Locate the cell with the specified text and output its [X, Y] center coordinate. 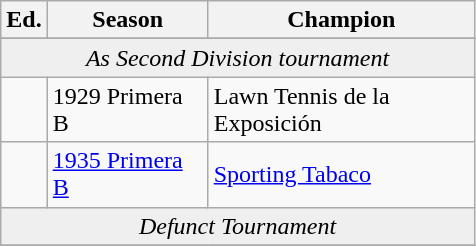
Ed. [24, 20]
1935 Primera B [128, 174]
Champion [341, 20]
Sporting Tabaco [341, 174]
Defunct Tournament [238, 226]
As Second Division tournament [238, 58]
Lawn Tennis de la Exposición [341, 110]
Season [128, 20]
1929 Primera B [128, 110]
